From the cell containing the given text, extract its center point as (X, Y) coordinate. 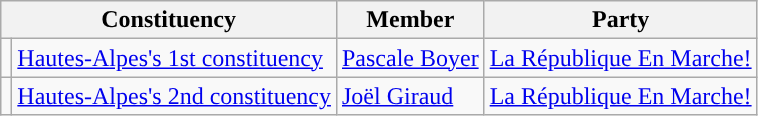
Constituency (169, 20)
Member (410, 20)
Party (620, 20)
Hautes-Alpes's 2nd constituency (174, 96)
Hautes-Alpes's 1st constituency (174, 58)
Pascale Boyer (410, 58)
Joël Giraud (410, 96)
